Provide the (X, Y) coordinate of the cell's center where the given text is located.  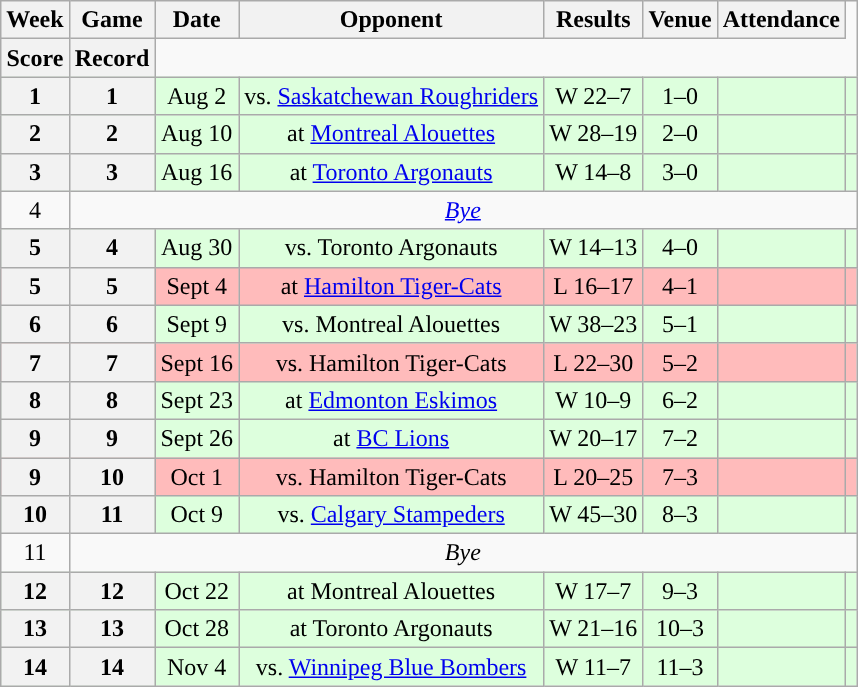
5–1 (680, 324)
W 22–7 (594, 96)
3–0 (680, 172)
W 14–13 (594, 248)
Attendance (781, 20)
Sept 26 (197, 438)
W 21–16 (594, 629)
vs. Calgary Stampeders (392, 515)
Record (112, 58)
Results (594, 20)
6–2 (680, 400)
1–0 (680, 96)
5–2 (680, 362)
Game (112, 20)
10–3 (680, 629)
W 38–23 (594, 324)
W 17–7 (594, 591)
L 22–30 (594, 362)
Sept 4 (197, 286)
Opponent (392, 20)
4–0 (680, 248)
Oct 28 (197, 629)
Oct 9 (197, 515)
vs. Montreal Alouettes (392, 324)
L 20–25 (594, 477)
7–3 (680, 477)
9–3 (680, 591)
Date (197, 20)
Week (35, 20)
2–0 (680, 134)
Oct 22 (197, 591)
Sept 23 (197, 400)
vs. Saskatchewan Roughriders (392, 96)
Nov 4 (197, 667)
7–2 (680, 438)
W 11–7 (594, 667)
L 16–17 (594, 286)
Sept 16 (197, 362)
vs. Toronto Argonauts (392, 248)
W 45–30 (594, 515)
at Hamilton Tiger-Cats (392, 286)
11–3 (680, 667)
Aug 2 (197, 96)
4–1 (680, 286)
Sept 9 (197, 324)
Score (35, 58)
Oct 1 (197, 477)
W 10–9 (594, 400)
W 28–19 (594, 134)
Aug 30 (197, 248)
vs. Winnipeg Blue Bombers (392, 667)
Venue (680, 20)
at BC Lions (392, 438)
8–3 (680, 515)
Aug 16 (197, 172)
W 14–8 (594, 172)
Aug 10 (197, 134)
at Edmonton Eskimos (392, 400)
W 20–17 (594, 438)
